Find where the given text appears and provide that cell's center as [x, y] coordinate. 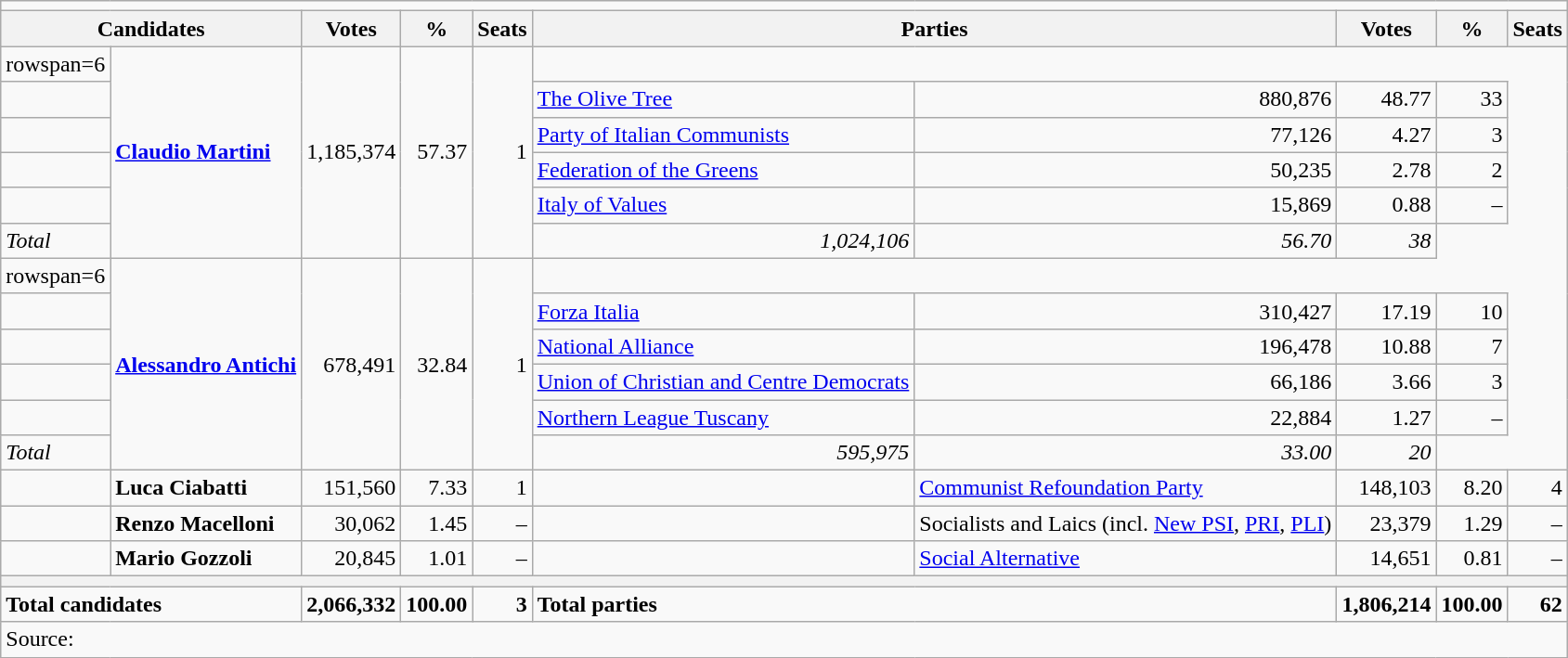
10 [1472, 311]
15,869 [1125, 205]
1.27 [1387, 417]
Alessandro Antichi [206, 364]
1.01 [436, 559]
4.27 [1387, 135]
Candidates [151, 29]
17.19 [1387, 311]
32.84 [436, 364]
10.88 [1387, 346]
38 [1387, 240]
Forza Italia [723, 311]
678,491 [351, 364]
1,806,214 [1387, 604]
Party of Italian Communists [723, 135]
57.37 [436, 152]
The Olive Tree [723, 99]
Parties [934, 29]
1.29 [1472, 523]
4 [1537, 488]
14,651 [1387, 559]
Total parties [934, 604]
33 [1472, 99]
196,478 [1125, 346]
33.00 [1125, 453]
48.77 [1387, 99]
Renzo Macelloni [206, 523]
Communist Refoundation Party [1125, 488]
0.88 [1387, 205]
Northern League Tuscany [723, 417]
20,845 [351, 559]
Socialists and Laics (incl. New PSI, PRI, PLI) [1125, 523]
20 [1387, 453]
Federation of the Greens [723, 170]
310,427 [1125, 311]
2.78 [1387, 170]
30,062 [351, 523]
23,379 [1387, 523]
1,185,374 [351, 152]
1,024,106 [723, 240]
2,066,332 [351, 604]
77,126 [1125, 135]
Italy of Values [723, 205]
62 [1537, 604]
2 [1472, 170]
Claudio Martini [206, 152]
148,103 [1387, 488]
56.70 [1125, 240]
Mario Gozzoli [206, 559]
7 [1472, 346]
Luca Ciabatti [206, 488]
1.45 [436, 523]
Social Alternative [1125, 559]
Total candidates [151, 604]
National Alliance [723, 346]
0.81 [1472, 559]
595,975 [723, 453]
22,884 [1125, 417]
880,876 [1125, 99]
3.66 [1387, 381]
Union of Christian and Centre Democrats [723, 381]
151,560 [351, 488]
50,235 [1125, 170]
8.20 [1472, 488]
Source: [784, 639]
66,186 [1125, 381]
7.33 [436, 488]
